From the cell containing the given text, extract its center point as (x, y) coordinate. 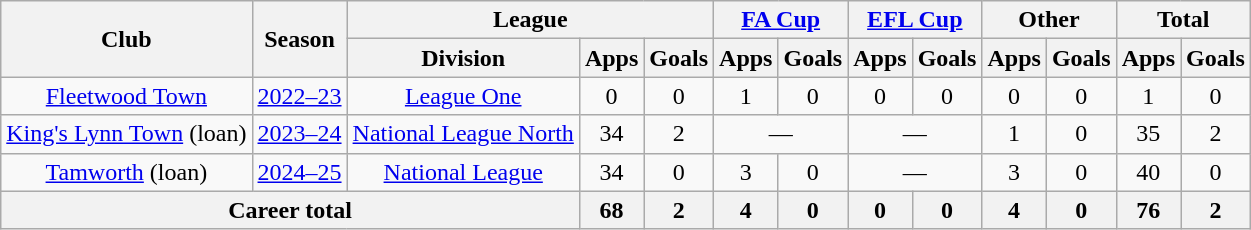
National League North (463, 134)
76 (1148, 210)
2024–25 (300, 172)
Fleetwood Town (126, 96)
68 (611, 210)
40 (1148, 172)
EFL Cup (915, 20)
Tamworth (loan) (126, 172)
Season (300, 39)
Club (126, 39)
2023–24 (300, 134)
Career total (290, 210)
35 (1148, 134)
Other (1049, 20)
2022–23 (300, 96)
League (530, 20)
Total (1183, 20)
National League (463, 172)
King's Lynn Town (loan) (126, 134)
League One (463, 96)
Division (463, 58)
FA Cup (781, 20)
